Return (x, y) of the center of cell containing provided text 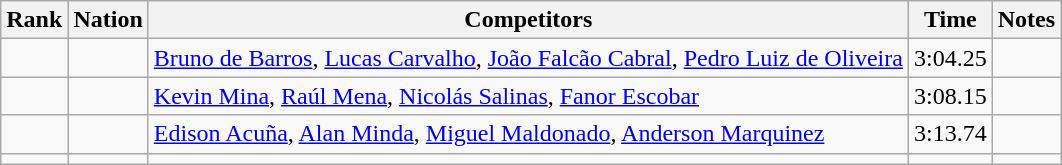
3:08.15 (950, 96)
Kevin Mina, Raúl Mena, Nicolás Salinas, Fanor Escobar (528, 96)
Rank (34, 20)
Time (950, 20)
Nation (108, 20)
3:13.74 (950, 134)
Bruno de Barros, Lucas Carvalho, João Falcão Cabral, Pedro Luiz de Oliveira (528, 58)
Notes (1026, 20)
Competitors (528, 20)
Edison Acuña, Alan Minda, Miguel Maldonado, Anderson Marquinez (528, 134)
3:04.25 (950, 58)
